Output the (x, y) coordinate of the center of the cell containing the given text.  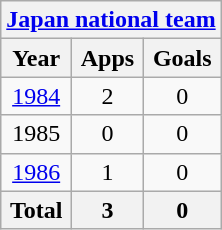
Apps (108, 58)
Total (36, 210)
1984 (36, 96)
1 (108, 172)
Goals (182, 58)
Japan national team (111, 20)
3 (108, 210)
1986 (36, 172)
Year (36, 58)
2 (108, 96)
1985 (36, 134)
